For the text-containing cell, return its midpoint in [X, Y] coordinate format. 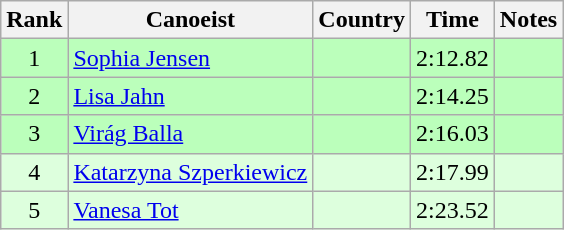
5 [34, 210]
Lisa Jahn [190, 96]
Sophia Jensen [190, 58]
Virág Balla [190, 134]
3 [34, 134]
2 [34, 96]
Time [453, 20]
2:12.82 [453, 58]
Country [362, 20]
Canoeist [190, 20]
Vanesa Tot [190, 210]
2:16.03 [453, 134]
2:17.99 [453, 172]
2:23.52 [453, 210]
4 [34, 172]
Notes [528, 20]
2:14.25 [453, 96]
1 [34, 58]
Katarzyna Szperkiewicz [190, 172]
Rank [34, 20]
